Identify which cell holds the provided text, then report its [x, y] central coordinate. 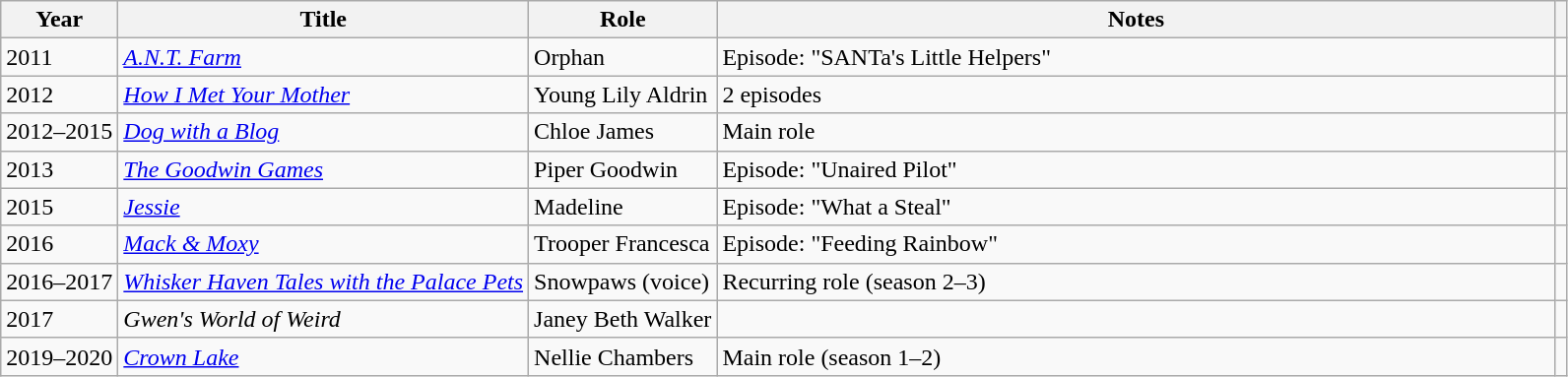
Young Lily Aldrin [622, 94]
2011 [59, 57]
Dog with a Blog [323, 132]
2012 [59, 94]
Snowpaws (voice) [622, 282]
The Goodwin Games [323, 169]
Episode: "Unaired Pilot" [1137, 169]
Gwen's World of Weird [323, 319]
Janey Beth Walker [622, 319]
A.N.T. Farm [323, 57]
Nellie Chambers [622, 356]
Episode: "SANTa's Little Helpers" [1137, 57]
2016 [59, 244]
Recurring role (season 2–3) [1137, 282]
Crown Lake [323, 356]
How I Met Your Mother [323, 94]
Chloe James [622, 132]
Trooper Francesca [622, 244]
2019–2020 [59, 356]
Main role (season 1–2) [1137, 356]
Episode: "What a Steal" [1137, 207]
2 episodes [1137, 94]
Notes [1137, 20]
Piper Goodwin [622, 169]
Orphan [622, 57]
2017 [59, 319]
Mack & Moxy [323, 244]
Episode: "Feeding Rainbow" [1137, 244]
2013 [59, 169]
Main role [1137, 132]
2015 [59, 207]
Role [622, 20]
Title [323, 20]
2012–2015 [59, 132]
Jessie [323, 207]
Madeline [622, 207]
Whisker Haven Tales with the Palace Pets [323, 282]
Year [59, 20]
2016–2017 [59, 282]
